Locate the cell with the specified text and output its [X, Y] center coordinate. 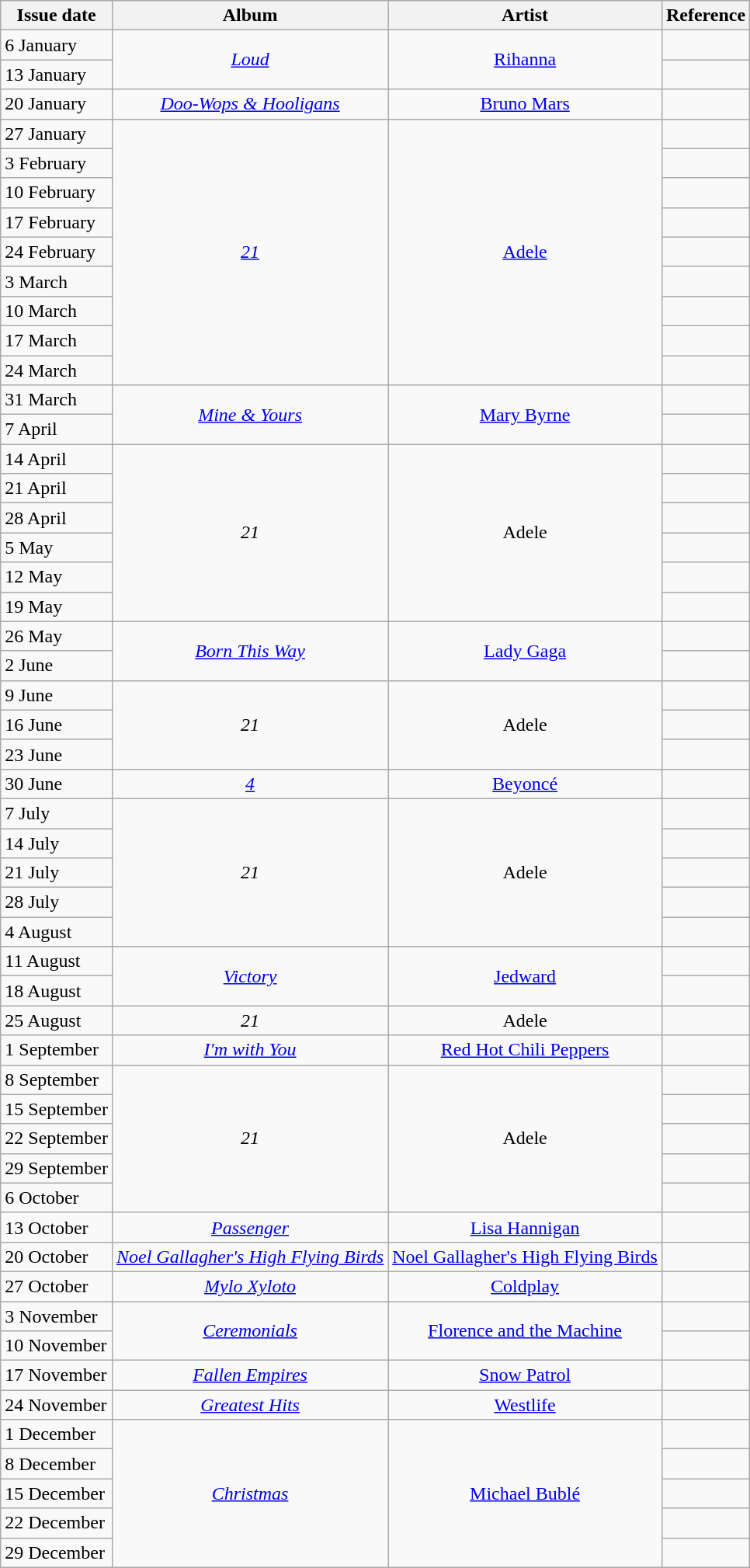
Born This Way [250, 651]
23 June [57, 754]
20 January [57, 104]
Mary Byrne [525, 415]
22 December [57, 1523]
Mine & Yours [250, 415]
Artist [525, 16]
Rihanna [525, 60]
27 October [57, 1286]
Christmas [250, 1493]
I'm with You [250, 1050]
13 January [57, 75]
Florence and the Machine [525, 1331]
Michael Bublé [525, 1493]
7 April [57, 429]
28 July [57, 902]
17 March [57, 340]
Lady Gaga [525, 651]
27 January [57, 134]
31 March [57, 400]
Coldplay [525, 1286]
6 January [57, 45]
29 December [57, 1552]
6 October [57, 1198]
29 September [57, 1168]
8 December [57, 1464]
Beyoncé [525, 784]
7 July [57, 813]
21 April [57, 488]
2 June [57, 666]
Westlife [525, 1405]
22 September [57, 1139]
Greatest Hits [250, 1405]
Fallen Empires [250, 1375]
24 March [57, 370]
15 December [57, 1493]
10 November [57, 1346]
Jedward [525, 976]
18 August [57, 991]
3 March [57, 281]
Bruno Mars [525, 104]
Red Hot Chili Peppers [525, 1050]
3 November [57, 1316]
4 [250, 784]
10 March [57, 311]
30 June [57, 784]
Loud [250, 60]
16 June [57, 725]
Passenger [250, 1227]
Mylo Xyloto [250, 1286]
Ceremonials [250, 1331]
1 September [57, 1050]
21 July [57, 873]
10 February [57, 193]
12 May [57, 577]
8 September [57, 1080]
9 June [57, 695]
14 April [57, 459]
13 October [57, 1227]
28 April [57, 518]
25 August [57, 1020]
Album [250, 16]
Doo-Wops & Hooligans [250, 104]
20 October [57, 1257]
11 August [57, 961]
24 February [57, 252]
Reference [705, 16]
17 November [57, 1375]
Victory [250, 976]
14 July [57, 843]
24 November [57, 1405]
19 May [57, 607]
5 May [57, 548]
Snow Patrol [525, 1375]
1 December [57, 1434]
3 February [57, 163]
Issue date [57, 16]
Lisa Hannigan [525, 1227]
15 September [57, 1109]
26 May [57, 636]
4 August [57, 932]
17 February [57, 222]
